Pinpoint the cell where the given text exists, returning its (x, y) midpoint coordinate. 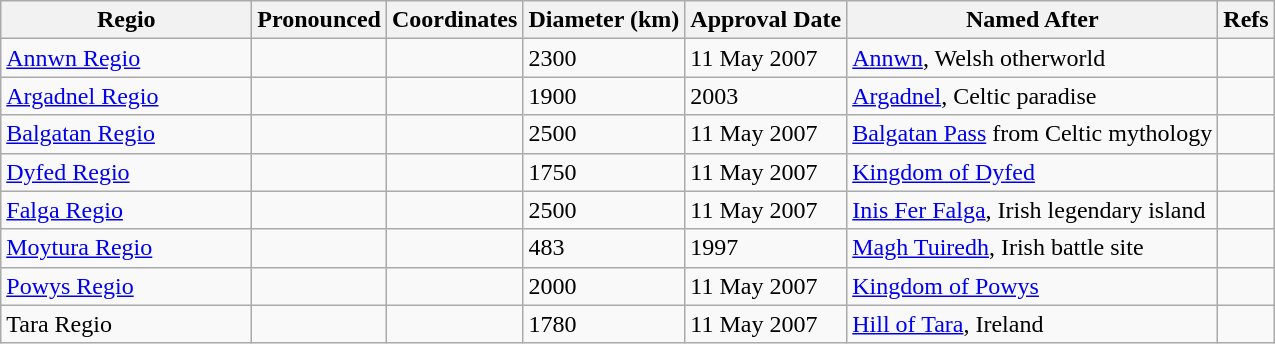
Annwn, Welsh otherworld (1032, 58)
Balgatan Regio (126, 134)
Balgatan Pass from Celtic mythology (1032, 134)
2300 (604, 58)
2000 (604, 286)
Falga Regio (126, 210)
Named After (1032, 20)
Dyfed Regio (126, 172)
Coordinates (454, 20)
Kingdom of Powys (1032, 286)
Hill of Tara, Ireland (1032, 324)
Argadnel Regio (126, 96)
Tara Regio (126, 324)
Approval Date (766, 20)
Powys Regio (126, 286)
Regio (126, 20)
Inis Fer Falga, Irish legendary island (1032, 210)
483 (604, 248)
Kingdom of Dyfed (1032, 172)
2003 (766, 96)
Diameter (km) (604, 20)
1997 (766, 248)
Pronounced (320, 20)
1750 (604, 172)
Argadnel, Celtic paradise (1032, 96)
1780 (604, 324)
Refs (1246, 20)
1900 (604, 96)
Moytura Regio (126, 248)
Magh Tuiredh, Irish battle site (1032, 248)
Annwn Regio (126, 58)
